Scan for the cell matching the given text and deliver its [X, Y] coordinate at center. 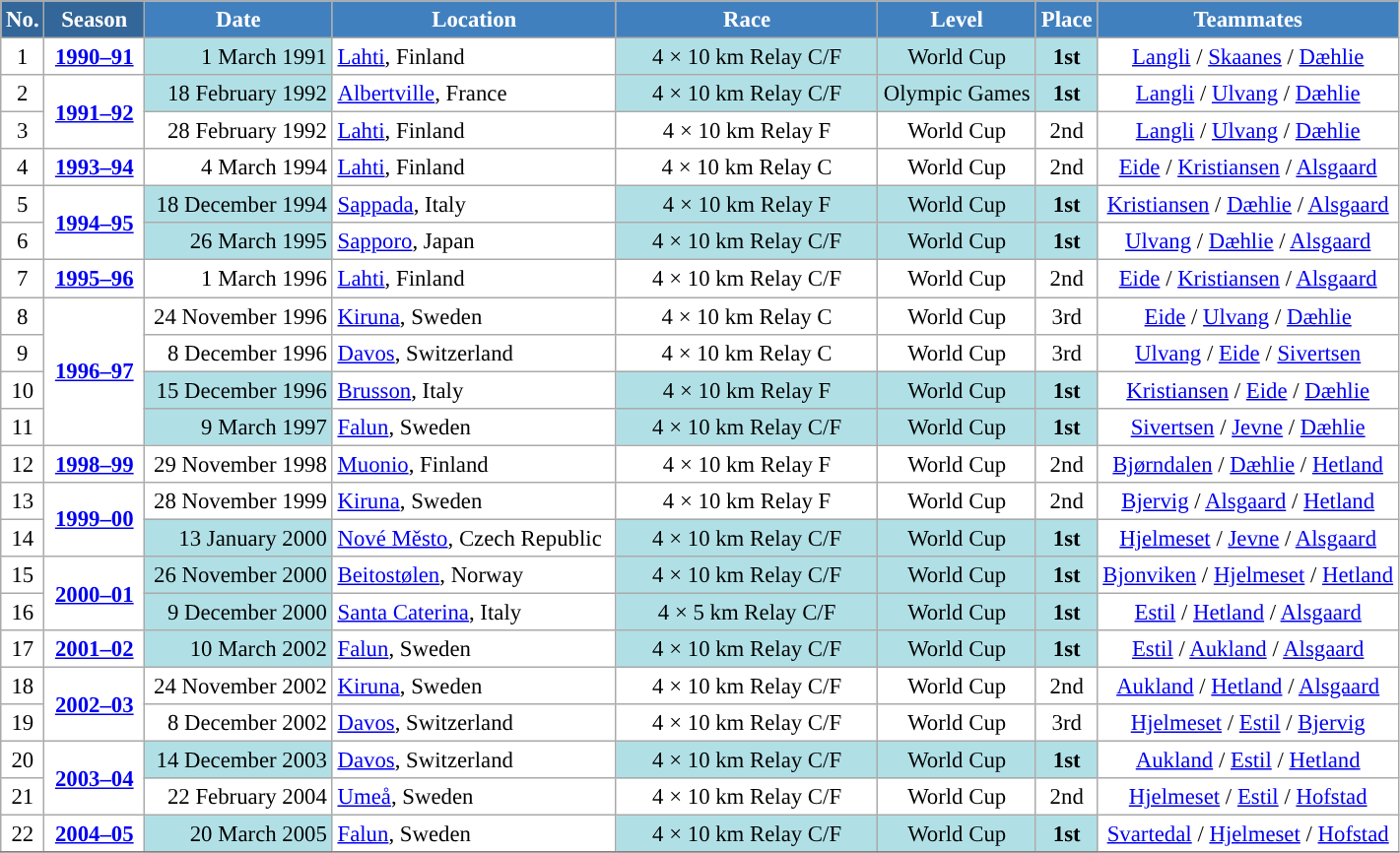
2000–01 [95, 593]
4 × 5 km Relay C/F [747, 612]
26 November 2000 [238, 575]
No. [23, 20]
Location [474, 20]
8 December 2002 [238, 723]
29 November 1998 [238, 464]
13 [23, 501]
1 [23, 57]
Sapporo, Japan [474, 241]
1993–94 [95, 167]
2001–02 [95, 649]
28 February 1992 [238, 131]
13 January 2000 [238, 538]
19 [23, 723]
18 February 1992 [238, 94]
17 [23, 649]
2 [23, 94]
Teammates [1247, 20]
Brusson, Italy [474, 390]
15 December 1996 [238, 390]
Nové Město, Czech Republic [474, 538]
1994–95 [95, 223]
Aukland / Estil / Hetland [1247, 760]
1 March 1991 [238, 57]
7 [23, 279]
Ulvang / Dæhlie / Alsgaard [1247, 241]
1991–92 [95, 112]
9 March 1997 [238, 426]
1995–96 [95, 279]
Langli / Skaanes / Dæhlie [1247, 57]
28 November 1999 [238, 501]
2004–05 [95, 834]
Olympic Games [958, 94]
1996–97 [95, 371]
20 [23, 760]
Bjervig / Alsgaard / Hetland [1247, 501]
1990–91 [95, 57]
24 November 2002 [238, 687]
6 [23, 241]
15 [23, 575]
2002–03 [95, 705]
1 March 1996 [238, 279]
14 December 2003 [238, 760]
Eide / Ulvang / Dæhlie [1247, 316]
21 [23, 797]
8 December 1996 [238, 353]
Santa Caterina, Italy [474, 612]
Estil / Aukland / Alsgaard [1247, 649]
Hjelmeset / Estil / Hofstad [1247, 797]
Beitostølen, Norway [474, 575]
Sivertsen / Jevne / Dæhlie [1247, 426]
18 December 1994 [238, 205]
Aukland / Hetland / Alsgaard [1247, 687]
Date [238, 20]
9 December 2000 [238, 612]
Muonio, Finland [474, 464]
Albertville, France [474, 94]
14 [23, 538]
Race [747, 20]
Bjørndalen / Dæhlie / Hetland [1247, 464]
22 February 2004 [238, 797]
18 [23, 687]
Bjonviken / Hjelmeset / Hetland [1247, 575]
26 March 1995 [238, 241]
1999–00 [95, 520]
Umeå, Sweden [474, 797]
4 [23, 167]
4 March 1994 [238, 167]
Level [958, 20]
5 [23, 205]
Estil / Hetland / Alsgaard [1247, 612]
12 [23, 464]
Ulvang / Eide / Sivertsen [1247, 353]
1998–99 [95, 464]
Hjelmeset / Estil / Bjervig [1247, 723]
Season [95, 20]
Hjelmeset / Jevne / Alsgaard [1247, 538]
2003–04 [95, 778]
11 [23, 426]
22 [23, 834]
10 [23, 390]
9 [23, 353]
Svartedal / Hjelmeset / Hofstad [1247, 834]
Kristiansen / Dæhlie / Alsgaard [1247, 205]
Sappada, Italy [474, 205]
Place [1066, 20]
16 [23, 612]
8 [23, 316]
Kristiansen / Eide / Dæhlie [1247, 390]
10 March 2002 [238, 649]
3 [23, 131]
20 March 2005 [238, 834]
24 November 1996 [238, 316]
